Find where the given text appears and provide that cell's center as [x, y] coordinate. 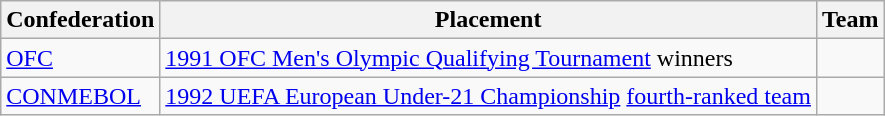
1992 UEFA European Under-21 Championship fourth-ranked team [488, 96]
Confederation [80, 20]
1991 OFC Men's Olympic Qualifying Tournament winners [488, 58]
CONMEBOL [80, 96]
Team [850, 20]
OFC [80, 58]
Placement [488, 20]
